Search for the cell housing the specified text and yield its [x, y] center coordinate. 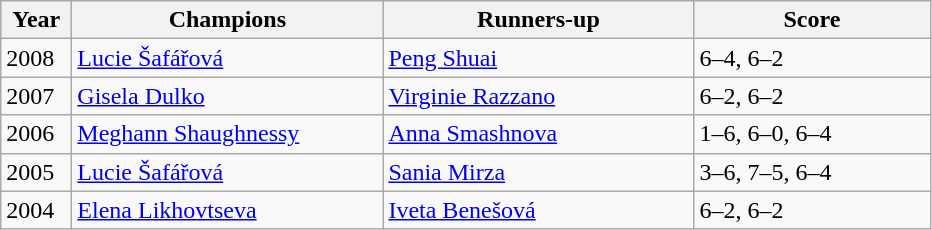
2006 [36, 134]
Champions [228, 20]
Meghann Shaughnessy [228, 134]
Iveta Benešová [538, 210]
6–4, 6–2 [812, 58]
Gisela Dulko [228, 96]
Runners-up [538, 20]
1–6, 6–0, 6–4 [812, 134]
Sania Mirza [538, 172]
Virginie Razzano [538, 96]
2005 [36, 172]
3–6, 7–5, 6–4 [812, 172]
2008 [36, 58]
2007 [36, 96]
Peng Shuai [538, 58]
Score [812, 20]
Anna Smashnova [538, 134]
Elena Likhovtseva [228, 210]
Year [36, 20]
2004 [36, 210]
